From the cell containing the given text, extract its center point as [X, Y] coordinate. 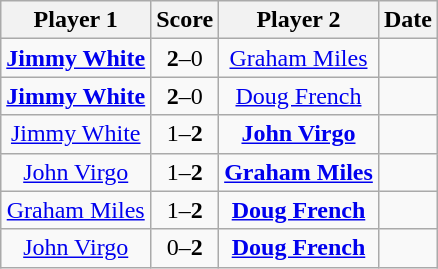
Player 2 [299, 20]
Date [408, 20]
0–2 [185, 248]
Score [185, 20]
Player 1 [76, 20]
